Locate the cell with the specified text and output its (X, Y) center coordinate. 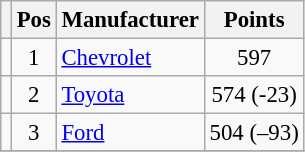
Toyota (130, 95)
574 (-23) (254, 95)
Pos (34, 20)
2 (34, 95)
597 (254, 58)
Ford (130, 133)
Chevrolet (130, 58)
Points (254, 20)
Manufacturer (130, 20)
504 (–93) (254, 133)
3 (34, 133)
1 (34, 58)
